Extract the [x, y] coordinate from the center of the cell holding the provided text.  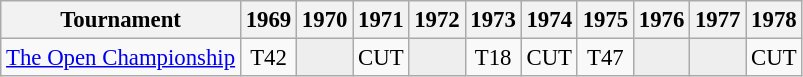
The Open Championship [121, 58]
Tournament [121, 20]
1976 [661, 20]
1972 [437, 20]
T47 [605, 58]
T18 [493, 58]
T42 [268, 58]
1978 [774, 20]
1970 [325, 20]
1969 [268, 20]
1973 [493, 20]
1975 [605, 20]
1974 [549, 20]
1971 [381, 20]
1977 [718, 20]
